Return the [X, Y] coordinate for the center point of the cell that contains the specified text.  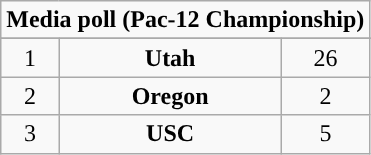
Utah [170, 58]
26 [326, 58]
3 [30, 134]
USC [170, 134]
Media poll (Pac-12 Championship) [186, 20]
1 [30, 58]
5 [326, 134]
Oregon [170, 96]
